Determine the (X, Y) coordinate at the center of the cell enclosing the given text.  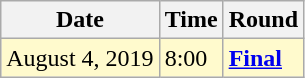
Date (80, 20)
August 4, 2019 (80, 58)
Final (263, 58)
Time (191, 20)
8:00 (191, 58)
Round (263, 20)
